Pinpoint the cell where the given text exists, returning its (X, Y) midpoint coordinate. 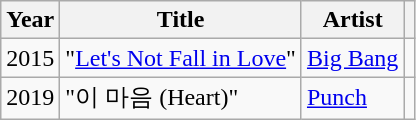
Punch (352, 98)
"Let's Not Fall in Love" (181, 58)
2015 (30, 58)
"이 마음 (Heart)" (181, 98)
Artist (352, 20)
2019 (30, 98)
Title (181, 20)
Year (30, 20)
Big Bang (352, 58)
